Extract the (X, Y) coordinate from the center of the cell holding the provided text.  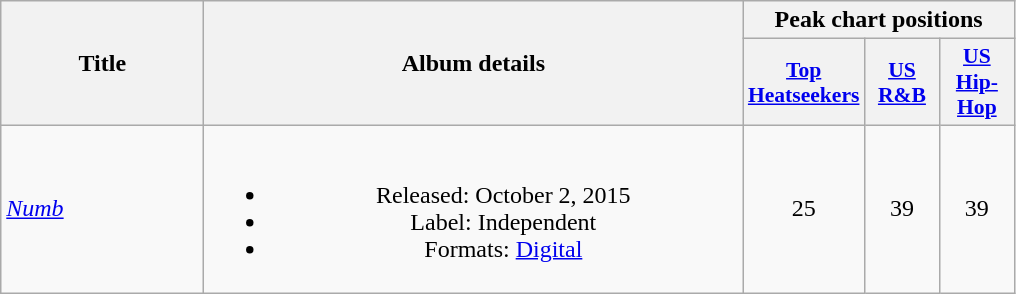
USR&B (902, 82)
Album details (474, 64)
Released: October 2, 2015Label: IndependentFormats: Digital (474, 208)
Peak chart positions (878, 20)
Title (102, 64)
USHip-Hop (976, 82)
Numb (102, 208)
25 (804, 208)
Top Heatseekers (804, 82)
